Extract the (X, Y) coordinate from the center of the cell holding the provided text.  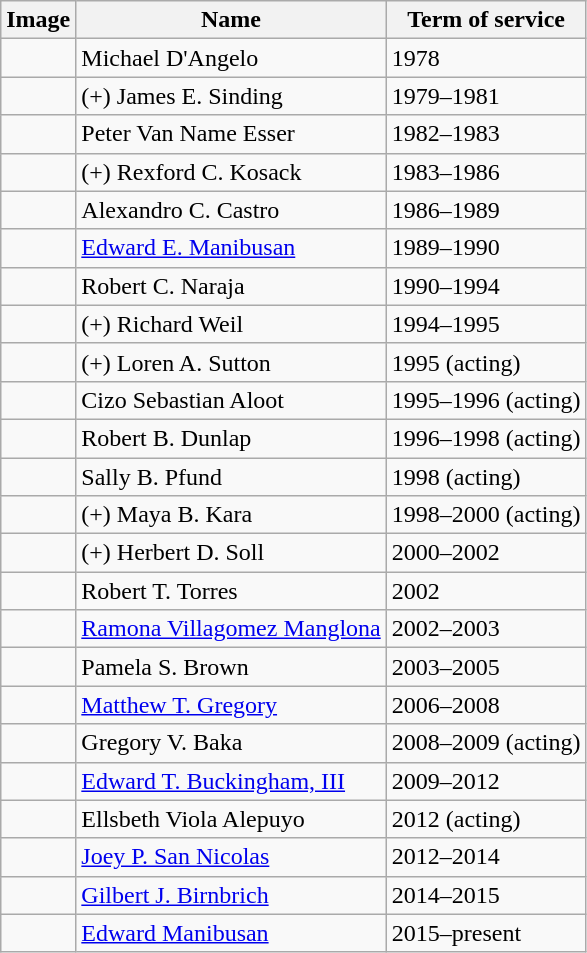
(+) Rexford C. Kosack (231, 172)
Ramona Villagomez Manglona (231, 629)
Edward Manibusan (231, 933)
2000–2002 (486, 553)
1978 (486, 58)
2012 (acting) (486, 819)
1998–2000 (acting) (486, 515)
1986–1989 (486, 210)
1989–1990 (486, 248)
2012–2014 (486, 857)
1979–1981 (486, 96)
2008–2009 (acting) (486, 743)
Gilbert J. Birnbrich (231, 895)
Image (38, 20)
2002–2003 (486, 629)
(+) Richard Weil (231, 324)
Name (231, 20)
1983–1986 (486, 172)
2002 (486, 591)
Cizo Sebastian Aloot (231, 400)
Pamela S. Brown (231, 667)
1995–1996 (acting) (486, 400)
Term of service (486, 20)
2015–present (486, 933)
Robert C. Naraja (231, 286)
(+) Maya B. Kara (231, 515)
Ellsbeth Viola Alepuyo (231, 819)
1982–1983 (486, 134)
Michael D'Angelo (231, 58)
(+) Herbert D. Soll (231, 553)
Edward E. Manibusan (231, 248)
Robert B. Dunlap (231, 438)
2014–2015 (486, 895)
Matthew T. Gregory (231, 705)
Joey P. San Nicolas (231, 857)
(+) Loren A. Sutton (231, 362)
2006–2008 (486, 705)
2009–2012 (486, 781)
Robert T. Torres (231, 591)
1998 (acting) (486, 477)
Gregory V. Baka (231, 743)
1994–1995 (486, 324)
1990–1994 (486, 286)
Peter Van Name Esser (231, 134)
Sally B. Pfund (231, 477)
(+) James E. Sinding (231, 96)
Edward T. Buckingham, III (231, 781)
1996–1998 (acting) (486, 438)
2003–2005 (486, 667)
Alexandro C. Castro (231, 210)
1995 (acting) (486, 362)
